Scan for the cell matching the given text and deliver its (X, Y) coordinate at center. 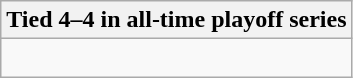
Tied 4–4 in all-time playoff series (176, 20)
